Provide the [x, y] coordinate of the cell's center where the given text is located.  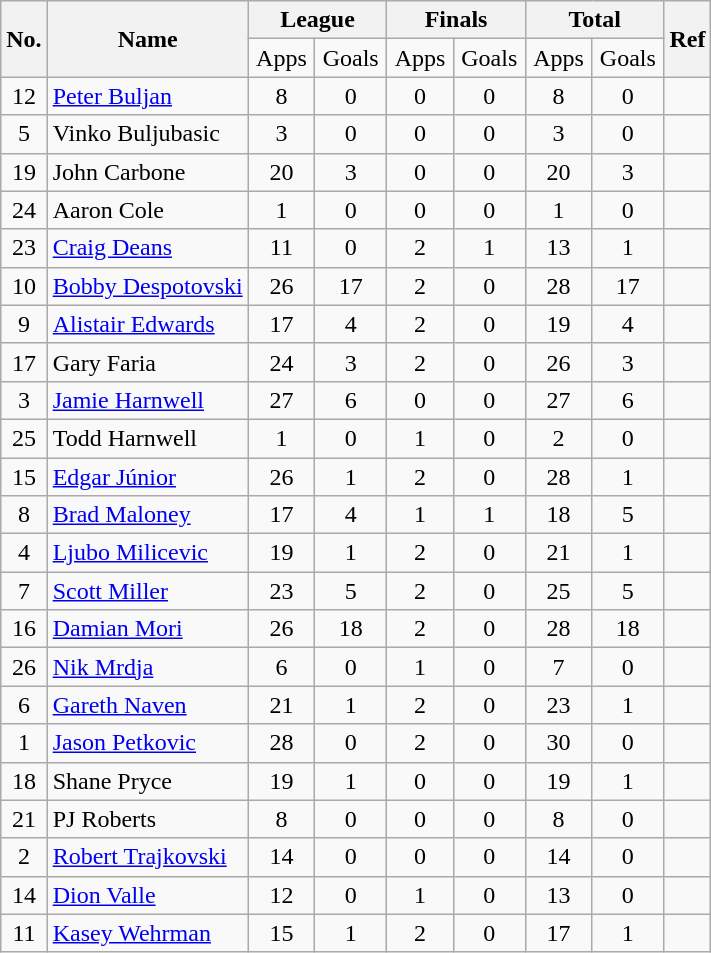
Craig Deans [148, 248]
Gary Faria [148, 362]
Kasey Wehrman [148, 933]
Nik Mrdja [148, 667]
Bobby Despotovski [148, 286]
Scott Miller [148, 591]
Aaron Cole [148, 210]
Peter Buljan [148, 96]
Gareth Naven [148, 705]
Name [148, 39]
30 [558, 743]
Edgar Júnior [148, 477]
Finals [456, 20]
16 [24, 629]
9 [24, 324]
John Carbone [148, 172]
Jamie Harnwell [148, 400]
Vinko Buljubasic [148, 134]
Brad Maloney [148, 515]
Dion Valle [148, 895]
Robert Trajkovski [148, 857]
Shane Pryce [148, 781]
Ljubo Milicevic [148, 553]
Jason Petkovic [148, 743]
Ref [688, 39]
Total [594, 20]
Damian Mori [148, 629]
Todd Harnwell [148, 438]
Alistair Edwards [148, 324]
No. [24, 39]
League [318, 20]
10 [24, 286]
PJ Roberts [148, 819]
